Scan for the cell matching the given text and deliver its [X, Y] coordinate at center. 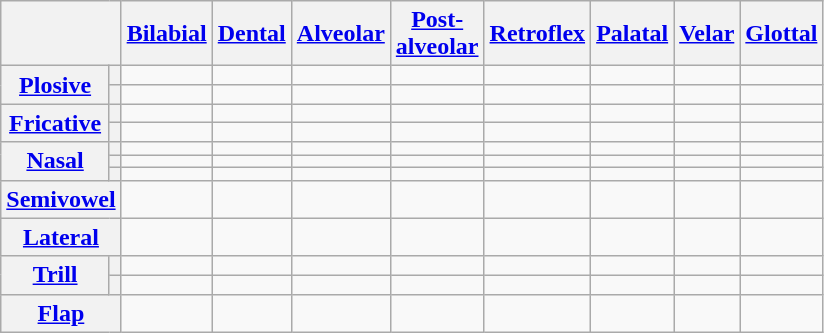
Velar [707, 34]
Trill [56, 275]
Dental [252, 34]
Bilabial [166, 34]
Retroflex [538, 34]
Alveolar [340, 34]
Palatal [632, 34]
Flap [61, 313]
Post-alveolar [437, 34]
Lateral [61, 237]
Glottal [782, 34]
Plosive [56, 85]
Nasal [56, 161]
Semivowel [61, 199]
Fricative [56, 123]
